Search for the cell housing the specified text and yield its [X, Y] center coordinate. 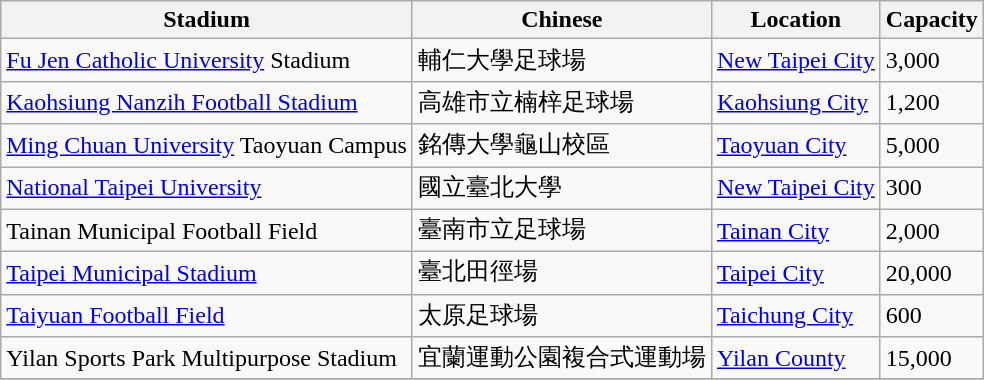
Taipei Municipal Stadium [207, 274]
臺北田徑場 [562, 274]
宜蘭運動公園複合式運動場 [562, 358]
3,000 [932, 60]
20,000 [932, 274]
Taiyuan Football Field [207, 316]
Kaohsiung Nanzih Football Stadium [207, 102]
Capacity [932, 20]
Yilan Sports Park Multipurpose Stadium [207, 358]
國立臺北大學 [562, 188]
Stadium [207, 20]
Taipei City [796, 274]
Location [796, 20]
1,200 [932, 102]
Fu Jen Catholic University Stadium [207, 60]
Taichung City [796, 316]
Ming Chuan University Taoyuan Campus [207, 146]
Yilan County [796, 358]
Tainan Municipal Football Field [207, 230]
高雄市立楠梓足球場 [562, 102]
300 [932, 188]
Tainan City [796, 230]
Taoyuan City [796, 146]
輔仁大學足球場 [562, 60]
National Taipei University [207, 188]
銘傳大學龜山校區 [562, 146]
15,000 [932, 358]
Kaohsiung City [796, 102]
2,000 [932, 230]
Chinese [562, 20]
5,000 [932, 146]
臺南市立足球場 [562, 230]
太原足球場 [562, 316]
600 [932, 316]
